From the cell containing the given text, extract its center point as [X, Y] coordinate. 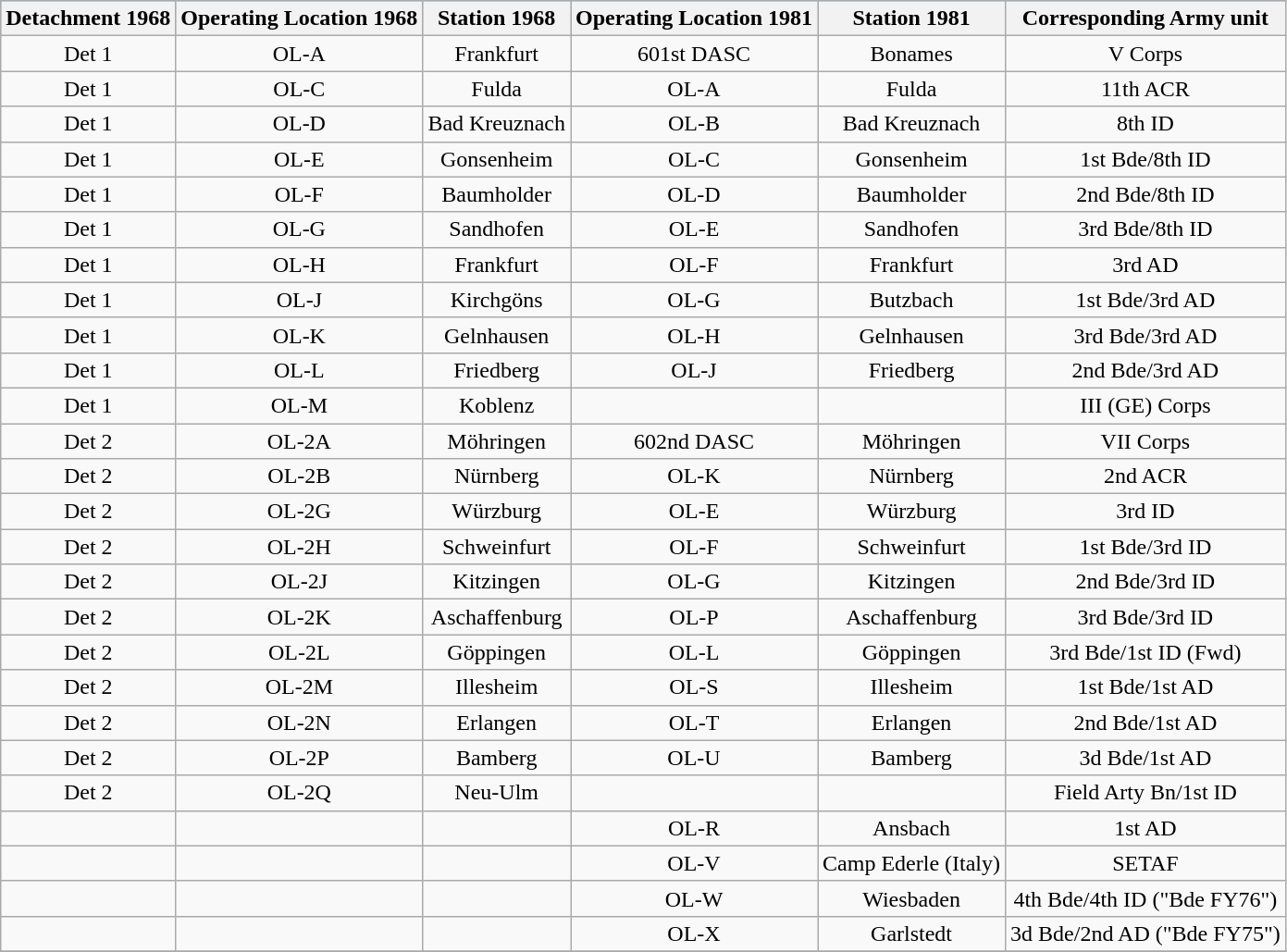
OL-M [300, 405]
4th Bde/4th ID ("Bde FY76") [1145, 898]
602nd DASC [694, 441]
Koblenz [497, 405]
1st Bde/8th ID [1145, 159]
3rd Bde/3rd ID [1145, 617]
Camp Ederle (Italy) [912, 863]
601st DASC [694, 54]
1st Bde/1st AD [1145, 687]
OL-2N [300, 723]
Detachment 1968 [89, 19]
V Corps [1145, 54]
OL-2P [300, 758]
Wiesbaden [912, 898]
Corresponding Army unit [1145, 19]
III (GE) Corps [1145, 405]
3rd Bde/8th ID [1145, 229]
8th ID [1145, 124]
3rd Bde/1st ID (Fwd) [1145, 652]
OL-2J [300, 582]
OL-U [694, 758]
OL-T [694, 723]
1st AD [1145, 828]
Station 1981 [912, 19]
OL-P [694, 617]
3d Bde/2nd AD ("Bde FY75") [1145, 933]
OL-2M [300, 687]
OL-2G [300, 512]
2nd Bde/3rd ID [1145, 582]
OL-R [694, 828]
1st Bde/3rd AD [1145, 300]
OL-2H [300, 547]
11th ACR [1145, 89]
Kirchgöns [497, 300]
SETAF [1145, 863]
Butzbach [912, 300]
2nd Bde/8th ID [1145, 194]
Field Arty Bn/1st ID [1145, 793]
3d Bde/1st AD [1145, 758]
OL-2L [300, 652]
OL-X [694, 933]
OL-S [694, 687]
1st Bde/3rd ID [1145, 547]
2nd Bde/3rd AD [1145, 370]
OL-2Q [300, 793]
Operating Location 1968 [300, 19]
OL-W [694, 898]
Station 1968 [497, 19]
Neu-Ulm [497, 793]
OL-2K [300, 617]
OL-V [694, 863]
OL-2B [300, 476]
VII Corps [1145, 441]
Garlstedt [912, 933]
3rd ID [1145, 512]
OL-B [694, 124]
3rd AD [1145, 265]
Ansbach [912, 828]
2nd ACR [1145, 476]
3rd Bde/3rd AD [1145, 335]
Bonames [912, 54]
Operating Location 1981 [694, 19]
OL-2A [300, 441]
2nd Bde/1st AD [1145, 723]
